Scan for the cell matching the given text and deliver its (x, y) coordinate at center. 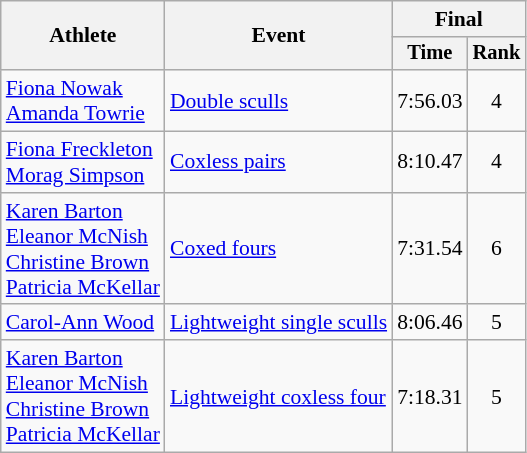
Lightweight coxless four (278, 396)
Fiona FreckletonMorag Simpson (83, 162)
Final (458, 19)
7:56.03 (430, 100)
8:10.47 (430, 162)
Lightweight single sculls (278, 323)
7:18.31 (430, 396)
6 (497, 249)
8:06.46 (430, 323)
Athlete (83, 36)
7:31.54 (430, 249)
Double sculls (278, 100)
Coxed fours (278, 249)
Coxless pairs (278, 162)
Carol-Ann Wood (83, 323)
Event (278, 36)
Fiona NowakAmanda Towrie (83, 100)
Time (430, 54)
Rank (497, 54)
